Output the [X, Y] coordinate of the center of the cell containing the given text.  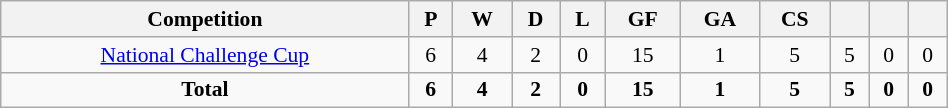
National Challenge Cup [205, 55]
P [431, 19]
L [583, 19]
GF [642, 19]
Competition [205, 19]
Total [205, 90]
D [536, 19]
CS [795, 19]
GA [720, 19]
W [482, 19]
